Locate the cell with the specified text and output its (x, y) center coordinate. 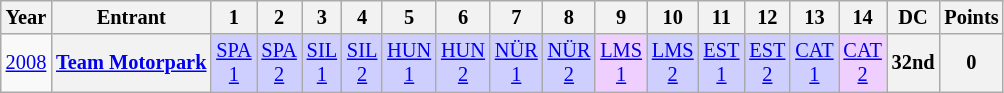
7 (516, 17)
Team Motorpark (131, 63)
5 (409, 17)
Year (26, 17)
14 (862, 17)
2 (280, 17)
SIL1 (322, 63)
HUN2 (463, 63)
0 (971, 63)
CAT1 (814, 63)
4 (362, 17)
SPA1 (234, 63)
32nd (914, 63)
NÜR1 (516, 63)
DC (914, 17)
Points (971, 17)
11 (721, 17)
LMS1 (621, 63)
8 (570, 17)
9 (621, 17)
HUN1 (409, 63)
3 (322, 17)
EST2 (767, 63)
2008 (26, 63)
Entrant (131, 17)
SPA2 (280, 63)
6 (463, 17)
NÜR2 (570, 63)
13 (814, 17)
1 (234, 17)
CAT2 (862, 63)
LMS2 (673, 63)
SIL2 (362, 63)
EST1 (721, 63)
12 (767, 17)
10 (673, 17)
